Find where the given text appears and provide that cell's center as [X, Y] coordinate. 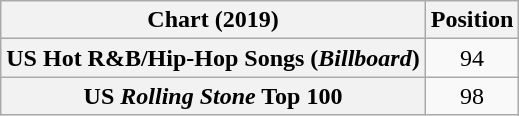
US Hot R&B/Hip-Hop Songs (Billboard) [213, 58]
Position [472, 20]
94 [472, 58]
US Rolling Stone Top 100 [213, 96]
98 [472, 96]
Chart (2019) [213, 20]
